Find where the given text appears and provide that cell's center as (x, y) coordinate. 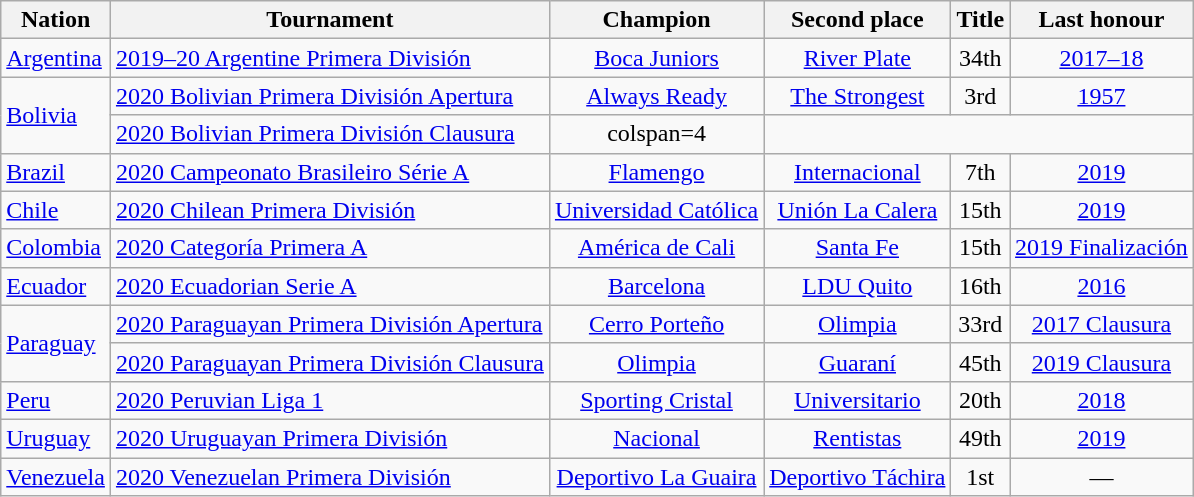
2020 Paraguayan Primera División Apertura (330, 324)
América de Cali (656, 248)
Bolivia (56, 115)
33rd (980, 324)
45th (980, 362)
Peru (56, 400)
2020 Campeonato Brasileiro Série A (330, 172)
7th (980, 172)
16th (980, 286)
Universitario (858, 400)
Unión La Calera (858, 210)
49th (980, 438)
2016 (1102, 286)
Always Ready (656, 96)
34th (980, 58)
Guaraní (858, 362)
Deportivo La Guaira (656, 477)
River Plate (858, 58)
Chile (56, 210)
Last honour (1102, 20)
Santa Fe (858, 248)
2020 Peruvian Liga 1 (330, 400)
Internacional (858, 172)
Argentina (56, 58)
2017–18 (1102, 58)
Nacional (656, 438)
LDU Quito (858, 286)
2020 Venezuelan Primera División (330, 477)
Venezuela (56, 477)
The Strongest (858, 96)
Champion (656, 20)
2017 Clausura (1102, 324)
Deportivo Táchira (858, 477)
Colombia (56, 248)
Brazil (56, 172)
2020 Chilean Primera División (330, 210)
2020 Uruguayan Primera División (330, 438)
2019–20 Argentine Primera División (330, 58)
Uruguay (56, 438)
3rd (980, 96)
Ecuador (56, 286)
2020 Bolivian Primera División Clausura (330, 134)
1st (980, 477)
2020 Categoría Primera A (330, 248)
— (1102, 477)
Universidad Católica (656, 210)
2019 Clausura (1102, 362)
Barcelona (656, 286)
2018 (1102, 400)
Boca Juniors (656, 58)
Second place (858, 20)
Title (980, 20)
Rentistas (858, 438)
Tournament (330, 20)
2019 Finalización (1102, 248)
Nation (56, 20)
Sporting Cristal (656, 400)
2020 Paraguayan Primera División Clausura (330, 362)
2020 Ecuadorian Serie A (330, 286)
colspan=4 (656, 134)
Flamengo (656, 172)
2020 Bolivian Primera División Apertura (330, 96)
1957 (1102, 96)
Cerro Porteño (656, 324)
20th (980, 400)
Paraguay (56, 343)
